Search for the cell housing the specified text and yield its [x, y] center coordinate. 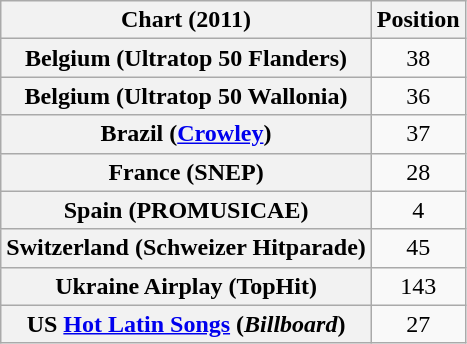
US Hot Latin Songs (Billboard) [186, 324]
Ukraine Airplay (TopHit) [186, 286]
Position [418, 20]
France (SNEP) [186, 172]
4 [418, 210]
Switzerland (Schweizer Hitparade) [186, 248]
38 [418, 58]
Belgium (Ultratop 50 Flanders) [186, 58]
Spain (PROMUSICAE) [186, 210]
27 [418, 324]
37 [418, 134]
Belgium (Ultratop 50 Wallonia) [186, 96]
28 [418, 172]
143 [418, 286]
Chart (2011) [186, 20]
45 [418, 248]
36 [418, 96]
Brazil (Crowley) [186, 134]
